Return (x, y) of the center of cell containing provided text 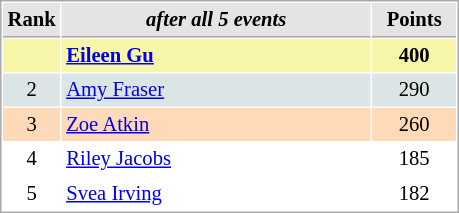
Points (414, 20)
4 (32, 158)
260 (414, 124)
400 (414, 56)
5 (32, 194)
Eileen Gu (216, 56)
185 (414, 158)
Zoe Atkin (216, 124)
290 (414, 90)
2 (32, 90)
Riley Jacobs (216, 158)
Rank (32, 20)
Amy Fraser (216, 90)
182 (414, 194)
3 (32, 124)
after all 5 events (216, 20)
Svea Irving (216, 194)
